Capture the cell that displays the provided text and extract its (X, Y) central coordinate. 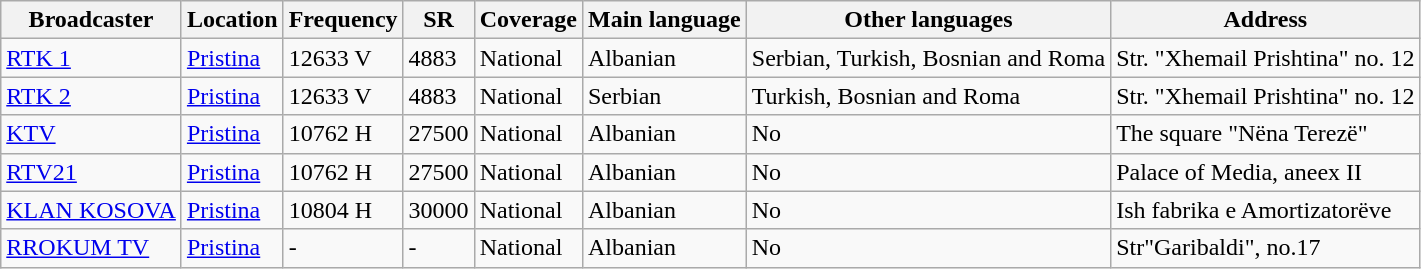
Serbian (664, 96)
The square "Nëna Terezë" (1266, 134)
30000 (438, 210)
Frequency (343, 20)
RTV21 (92, 172)
RROKUM TV (92, 248)
Address (1266, 20)
RTK 2 (92, 96)
Coverage (528, 20)
RTK 1 (92, 58)
KLAN KOSOVA (92, 210)
Ish fabrika e Amortizatorëve (1266, 210)
Turkish, Bosnian and Roma (928, 96)
Main language (664, 20)
Serbian, Turkish, Bosnian and Roma (928, 58)
Broadcaster (92, 20)
Other languages (928, 20)
KTV (92, 134)
Location (232, 20)
Str"Garibaldi", no.17 (1266, 248)
10804 H (343, 210)
Palace of Media, aneex II (1266, 172)
SR (438, 20)
